Locate the cell with the specified text and output its [x, y] center coordinate. 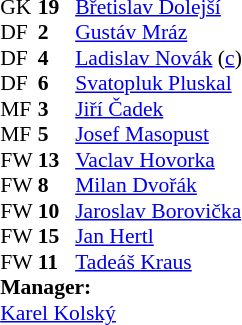
15 [57, 237]
Svatopluk Pluskal [158, 83]
10 [57, 211]
Jaroslav Borovička [158, 211]
Josef Masopust [158, 135]
3 [57, 109]
Jiří Čadek [158, 109]
Tadeáš Kraus [158, 262]
13 [57, 160]
Jan Hertl [158, 237]
Vaclav Hovorka [158, 160]
Ladislav Novák (c) [158, 58]
6 [57, 83]
Gustáv Mráz [158, 33]
11 [57, 262]
Milan Dvořák [158, 185]
Manager: [121, 287]
5 [57, 135]
2 [57, 33]
4 [57, 58]
8 [57, 185]
